From the cell containing the given text, extract its center point as [x, y] coordinate. 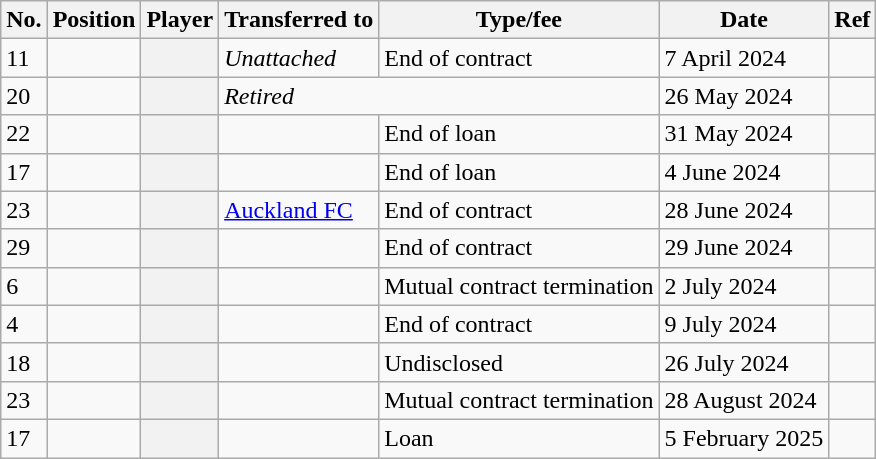
28 June 2024 [744, 210]
4 June 2024 [744, 172]
11 [24, 58]
Position [94, 20]
6 [24, 286]
Player [180, 20]
Undisclosed [519, 362]
Unattached [299, 58]
Type/fee [519, 20]
31 May 2024 [744, 134]
22 [24, 134]
7 April 2024 [744, 58]
5 February 2025 [744, 438]
18 [24, 362]
29 [24, 248]
2 July 2024 [744, 286]
26 May 2024 [744, 96]
29 June 2024 [744, 248]
No. [24, 20]
Date [744, 20]
Auckland FC [299, 210]
20 [24, 96]
9 July 2024 [744, 324]
Transferred to [299, 20]
Retired [439, 96]
Ref [852, 20]
26 July 2024 [744, 362]
Loan [519, 438]
4 [24, 324]
28 August 2024 [744, 400]
